Scan for the cell matching the given text and deliver its [X, Y] coordinate at center. 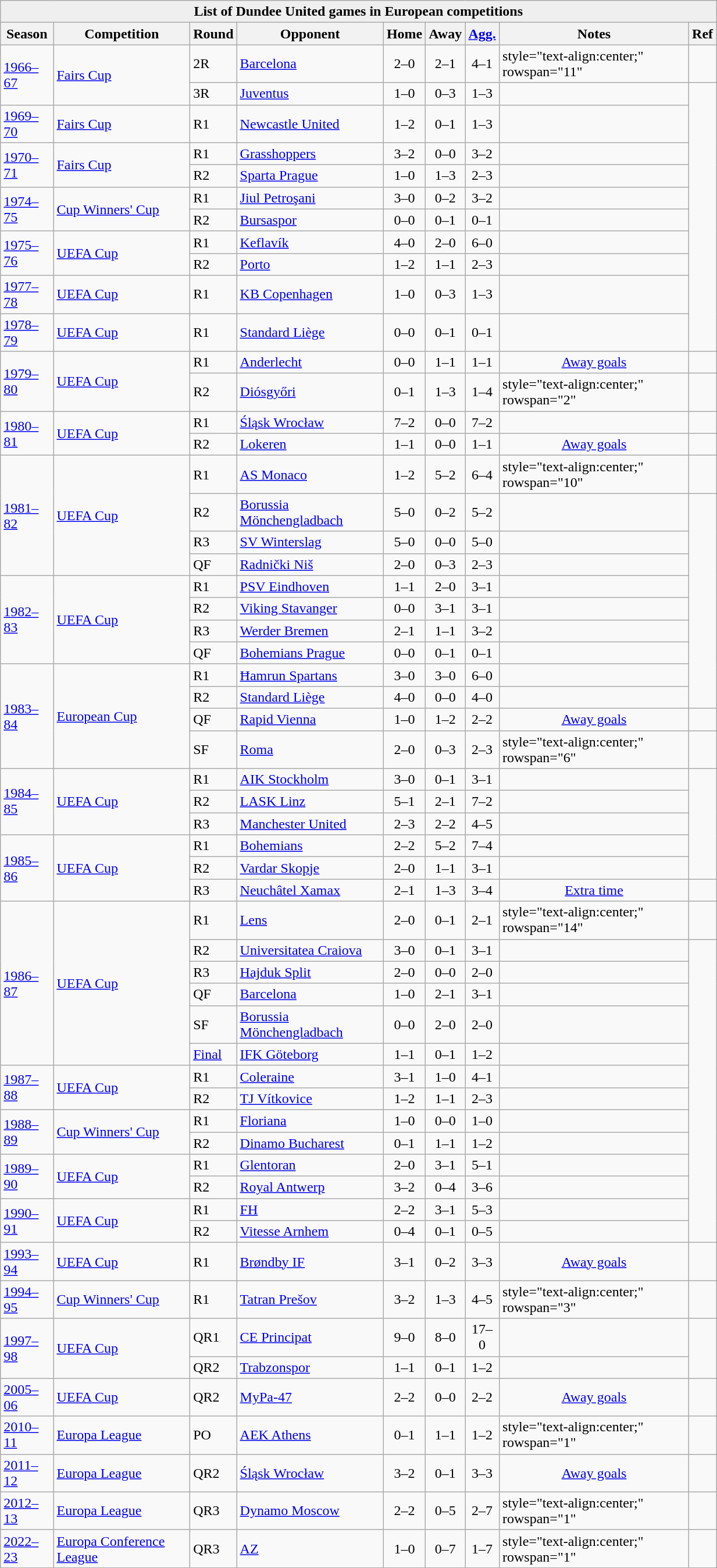
Europa Conference League [122, 1549]
IFK Göteborg [310, 1054]
Ħamrun Spartans [310, 675]
1997–98 [27, 1349]
Sparta Prague [310, 176]
3–4 [483, 890]
Bohemians Prague [310, 653]
style="text-align:center;" rowspan="3" [594, 1300]
7–4 [483, 846]
QR1 [213, 1337]
Juventus [310, 94]
style="text-align:center;" rowspan="2" [594, 392]
SV Winterslag [310, 542]
1990–91 [27, 1221]
Vitesse Arnhem [310, 1232]
1984–85 [27, 802]
9–0 [404, 1337]
Extra time [594, 890]
Lokeren [310, 445]
1981–82 [27, 515]
Royal Antwerp [310, 1187]
2R [213, 64]
3–6 [483, 1187]
1977–78 [27, 294]
1979–80 [27, 382]
1978–79 [27, 332]
Vardar Skopje [310, 868]
2–7 [483, 1510]
0–7 [445, 1549]
Porto [310, 264]
1986–87 [27, 983]
style="text-align:center;" rowspan="6" [594, 749]
Competition [122, 34]
1987–88 [27, 1087]
Season [27, 34]
PSV Eindhoven [310, 586]
Brøndby IF [310, 1261]
2022–23 [27, 1549]
Bursaspor [310, 220]
1974–75 [27, 209]
1–7 [483, 1549]
TJ Vítkovice [310, 1098]
LASK Linz [310, 802]
PO [213, 1435]
Floriana [310, 1121]
Ref [702, 34]
Dynamo Moscow [310, 1510]
Coleraine [310, 1076]
17–0 [483, 1337]
List of Dundee United games in European competitions [358, 12]
3R [213, 94]
Newcastle United [310, 123]
Diósgyőri [310, 392]
Opponent [310, 34]
AZ [310, 1549]
1985–86 [27, 868]
1980–81 [27, 433]
Agg. [483, 34]
Universitatea Craiova [310, 950]
1975–76 [27, 253]
Manchester United [310, 824]
Round [213, 34]
Bohemians [310, 846]
KB Copenhagen [310, 294]
FH [310, 1210]
Notes [594, 34]
8–0 [445, 1337]
Viking Stavanger [310, 609]
European Cup [122, 716]
Home [404, 34]
2005–06 [27, 1398]
Hajduk Split [310, 972]
1993–94 [27, 1261]
Tatran Prešov [310, 1300]
CE Principat [310, 1337]
AS Monaco [310, 475]
Glentoran [310, 1165]
AEK Athens [310, 1435]
5–3 [483, 1210]
1994–95 [27, 1300]
2010–11 [27, 1435]
Roma [310, 749]
Trabzonspor [310, 1367]
2012–13 [27, 1510]
1969–70 [27, 123]
Lens [310, 920]
1–4 [483, 392]
1982–83 [27, 620]
Radnički Niš [310, 564]
Away [445, 34]
style="text-align:center;" rowspan="10" [594, 475]
Grasshoppers [310, 154]
style="text-align:center;" rowspan="11" [594, 64]
MyPa-47 [310, 1398]
2011–12 [27, 1473]
Rapid Vienna [310, 719]
1988–89 [27, 1132]
style="text-align:center;" rowspan="14" [594, 920]
1983–84 [27, 716]
1970–71 [27, 165]
Final [213, 1054]
6–4 [483, 475]
Jiul Petroşani [310, 198]
Dinamo Bucharest [310, 1143]
Werder Bremen [310, 631]
1966–67 [27, 74]
1989–90 [27, 1176]
Anderlecht [310, 362]
Neuchâtel Xamax [310, 890]
AIK Stockholm [310, 780]
Keflavík [310, 242]
